Return the [X, Y] coordinate for the center point of the cell that contains the specified text.  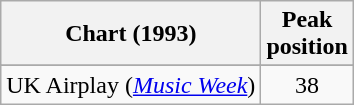
Chart (1993) [131, 34]
Peakposition [307, 34]
38 [307, 85]
UK Airplay (Music Week) [131, 85]
